Scan for the cell matching the given text and deliver its [x, y] coordinate at center. 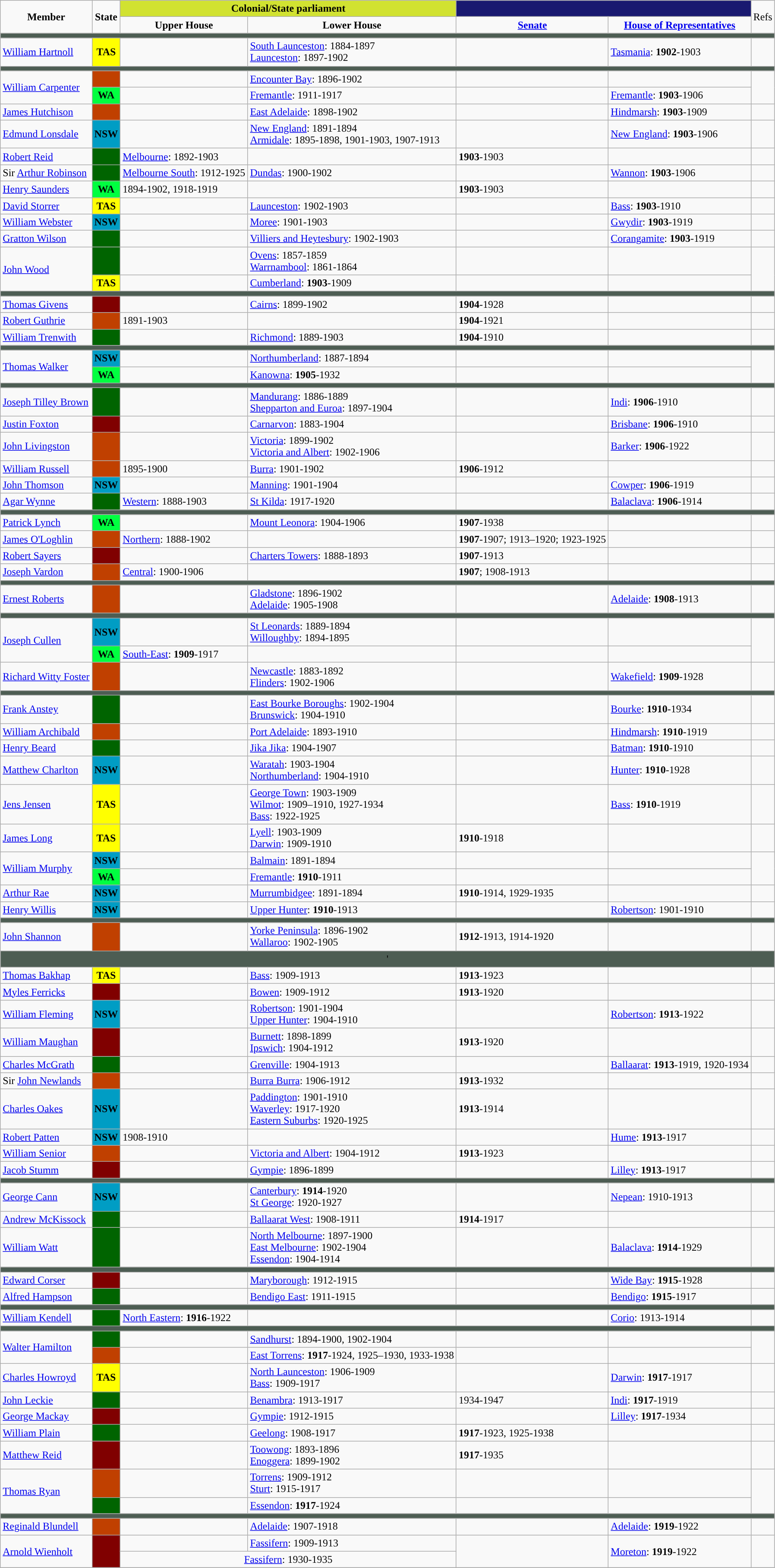
John Thomson [46, 485]
Agar Wynne [46, 502]
William Kendell [46, 1318]
State [106, 17]
Newcastle: 1883-1892Flinders: 1902-1906 [352, 676]
Jens Jensen [46, 804]
Manning: 1901-1904 [352, 485]
Ernest Roberts [46, 599]
Henry Willis [46, 910]
Charters Towers: 1888-1893 [352, 556]
1912-1913, 1914-1920 [532, 937]
William Trenwith [46, 337]
Sir John Newlands [46, 1081]
George Cann [46, 1197]
Senate [532, 25]
Corangamite: 1903-1919 [680, 239]
John Leckie [46, 1400]
Hindmarsh: 1903-1909 [680, 112]
Murrumbidgee: 1891-1894 [352, 893]
John Shannon [46, 937]
William Hartnoll [46, 52]
Sandhurst: 1894-1900, 1902-1904 [352, 1339]
North Melbourne: 1897-1900East Melbourne: 1902-1904Essendon: 1904-1914 [352, 1247]
Gympie: 1912-1915 [352, 1416]
1907-1907; 1913–1920; 1923-1925 [532, 539]
Bowen: 1909-1912 [352, 992]
Thomas Ryan [46, 1491]
1917-1923, 1925-1938 [532, 1433]
1914-1917 [532, 1219]
Robert Reid [46, 156]
Gwydir: 1903-1919 [680, 222]
Refs [763, 17]
Victoria: 1899-1902Victoria and Albert: 1902-1906 [352, 446]
Sir Arthur Robinson [46, 173]
1904-1921 [532, 321]
1934-1947 [532, 1400]
Upper House [184, 25]
Joseph Tilley Brown [46, 401]
Balaclava: 1914-1929 [680, 1247]
Carnarvon: 1883-1904 [352, 424]
1904-1910 [532, 337]
Grenville: 1904-1913 [352, 1064]
Bendigo: 1915-1917 [680, 1296]
William Plain [46, 1433]
Geelong: 1908-1917 [352, 1433]
Wakefield: 1909-1928 [680, 676]
Ballaarat West: 1908-1911 [352, 1219]
Burra: 1901-1902 [352, 468]
Richmond: 1889-1903 [352, 337]
Edmund Lonsdale [46, 134]
Bourke: 1910-1934 [680, 709]
Walter Hamilton [46, 1347]
William Senior [46, 1154]
Villiers and Heytesbury: 1902-1903 [352, 239]
Maryborough: 1912-1915 [352, 1280]
1895-1900 [184, 468]
William Watt [46, 1247]
Robertson: 1901-1904Upper Hunter: 1904-1910 [352, 1014]
Gympie: 1896-1899 [352, 1170]
Ballaarat: 1913-1919, 1920-1934 [680, 1064]
Burnett: 1898-1899Ipswich: 1904-1912 [352, 1042]
Colonial/State parliament [288, 9]
Adelaide: 1919-1922 [680, 1527]
East Adelaide: 1898-1902 [352, 112]
Cairns: 1899-1902 [352, 304]
Adelaide: 1907-1918 [352, 1527]
Benambra: 1913-1917 [352, 1400]
Alfred Hampson [46, 1296]
Cowper: 1906-1919 [680, 485]
James Hutchison [46, 112]
Western: 1888-1903 [184, 502]
Victoria and Albert: 1904-1912 [352, 1154]
William Carpenter [46, 87]
Toowong: 1893-1896Enoggera: 1899-1902 [352, 1455]
Melbourne: 1892-1903 [184, 156]
James O'Loghlin [46, 539]
Frank Anstey [46, 709]
Moree: 1901-1903 [352, 222]
Upper Hunter: 1910-1913 [352, 910]
1891-1903 [184, 321]
Henry Beard [46, 748]
Arnold Wienholt [46, 1551]
William Archibald [46, 732]
Bass: 1910-1919 [680, 804]
New England: 1891-1894Armidale: 1895-1898, 1901-1903, 1907-1913 [352, 134]
1910-1914, 1929-1935 [532, 893]
1907; 1908-1913 [532, 572]
John Wood [46, 269]
Gladstone: 1896-1902Adelaide: 1905-1908 [352, 599]
Henry Saunders [46, 189]
Brisbane: 1906-1910 [680, 424]
Fremantle: 1903-1906 [680, 95]
William Murphy [46, 869]
Myles Ferricks [46, 992]
Jacob Stumm [46, 1170]
William Maughan [46, 1042]
Burra Burra: 1906-1912 [352, 1081]
Lilley: 1917-1934 [680, 1416]
Balaclava: 1906-1914 [680, 502]
Reginald Blundell [46, 1527]
Paddington: 1901-1910Waverley: 1917-1920Eastern Suburbs: 1920-1925 [352, 1109]
Wide Bay: 1915-1928 [680, 1280]
Launceston: 1902-1903 [352, 206]
1917-1935 [532, 1455]
Hume: 1913-1917 [680, 1137]
Fremantle: 1911-1917 [352, 95]
Moreton: 1919-1922 [680, 1551]
Hunter: 1910-1928 [680, 770]
Hindmarsh: 1910-1919 [680, 732]
Mandurang: 1886-1889Shepparton and Euroa: 1897-1904 [352, 401]
Patrick Lynch [46, 523]
Robertson: 1913-1922 [680, 1014]
1910-1918 [532, 838]
Joseph Cullen [46, 640]
Dundas: 1900-1902 [352, 173]
1904-1928 [532, 304]
New England: 1903-1906 [680, 134]
William Fleming [46, 1014]
Justin Foxton [46, 424]
St Leonards: 1889-1894Willoughby: 1894-1895 [352, 632]
' [387, 959]
Matthew Charlton [46, 770]
Port Adelaide: 1893-1910 [352, 732]
Thomas Givens [46, 304]
Melbourne South: 1912-1925 [184, 173]
1907-1913 [532, 556]
North Eastern: 1916-1922 [184, 1318]
Joseph Vardon [46, 572]
Bendigo East: 1911-1915 [352, 1296]
Waratah: 1903-1904Northumberland: 1904-1910 [352, 770]
Nepean: 1910-1913 [680, 1197]
Matthew Reid [46, 1455]
Canterbury: 1914-1920St George: 1920-1927 [352, 1197]
Jika Jika: 1904-1907 [352, 748]
Arthur Rae [46, 893]
Barker: 1906-1922 [680, 446]
Indi: 1917-1919 [680, 1400]
George Mackay [46, 1416]
Member [46, 17]
Tasmania: 1902-1903 [680, 52]
Andrew McKissock [46, 1219]
Gratton Wilson [46, 239]
East Torrens: 1917-1924, 1925–1930, 1933-1938 [352, 1356]
Charles Oakes [46, 1109]
Northumberland: 1887-1894 [352, 358]
Northern: 1888-1902 [184, 539]
South Launceston: 1884-1897Launceston: 1897-1902 [352, 52]
Essendon: 1917-1924 [352, 1505]
St Kilda: 1917-1920 [352, 502]
Thomas Bakhap [46, 975]
Cumberland: 1903-1909 [352, 283]
Wannon: 1903-1906 [680, 173]
Indi: 1906-1910 [680, 401]
1907-1938 [532, 523]
Thomas Walker [46, 367]
Fassifern: 1930-1935 [288, 1559]
Fassifern: 1909-1913 [352, 1543]
Corio: 1913-1914 [680, 1318]
William Webster [46, 222]
James Long [46, 838]
House of Representatives [680, 25]
1913-1932 [532, 1081]
1908-1910 [184, 1137]
Batman: 1910-1910 [680, 748]
Lilley: 1913-1917 [680, 1170]
Adelaide: 1908-1913 [680, 599]
Yorke Peninsula: 1896-1902Wallaroo: 1902-1905 [352, 937]
George Town: 1903-1909Wilmot: 1909–1910, 1927-1934Bass: 1922-1925 [352, 804]
Robertson: 1901-1910 [680, 910]
Edward Corser [46, 1280]
William Russell [46, 468]
1906-1912 [532, 468]
Darwin: 1917-1917 [680, 1378]
Torrens: 1909-1912Sturt: 1915-1917 [352, 1483]
South-East: 1909-1917 [184, 654]
Central: 1900-1906 [184, 572]
Balmain: 1891-1894 [352, 860]
Kanowna: 1905-1932 [352, 375]
Mount Leonora: 1904-1906 [352, 523]
David Storrer [46, 206]
Robert Guthrie [46, 321]
Bass: 1909-1913 [352, 975]
Lower House [352, 25]
Bass: 1903-1910 [680, 206]
Charles Howroyd [46, 1378]
John Livingston [46, 446]
1913-1914 [532, 1109]
North Launceston: 1906-1909Bass: 1909-1917 [352, 1378]
Lyell: 1903-1909Darwin: 1909-1910 [352, 838]
Robert Sayers [46, 556]
East Bourke Boroughs: 1902-1904Brunswick: 1904-1910 [352, 709]
1894-1902, 1918-1919 [184, 189]
Ovens: 1857-1859Warrnambool: 1861-1864 [352, 261]
Fremantle: 1910-1911 [352, 877]
Encounter Bay: 1896-1902 [352, 79]
Robert Patten [46, 1137]
Charles McGrath [46, 1064]
Richard Witty Foster [46, 676]
